Extract the [X, Y] coordinate from the center of the cell holding the provided text.  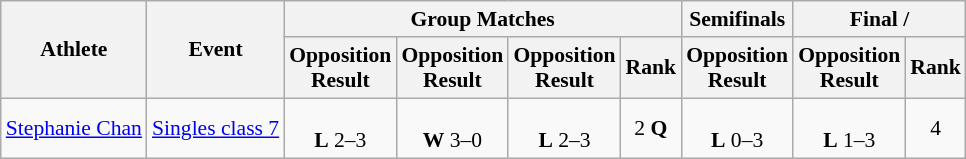
Event [216, 50]
L 0–3 [737, 128]
L 1–3 [849, 128]
Group Matches [482, 19]
Singles class 7 [216, 128]
2 Q [652, 128]
Athlete [74, 50]
W 3–0 [452, 128]
Semifinals [737, 19]
Stephanie Chan [74, 128]
4 [936, 128]
Final / [880, 19]
